Find where the given text appears and provide that cell's center as (x, y) coordinate. 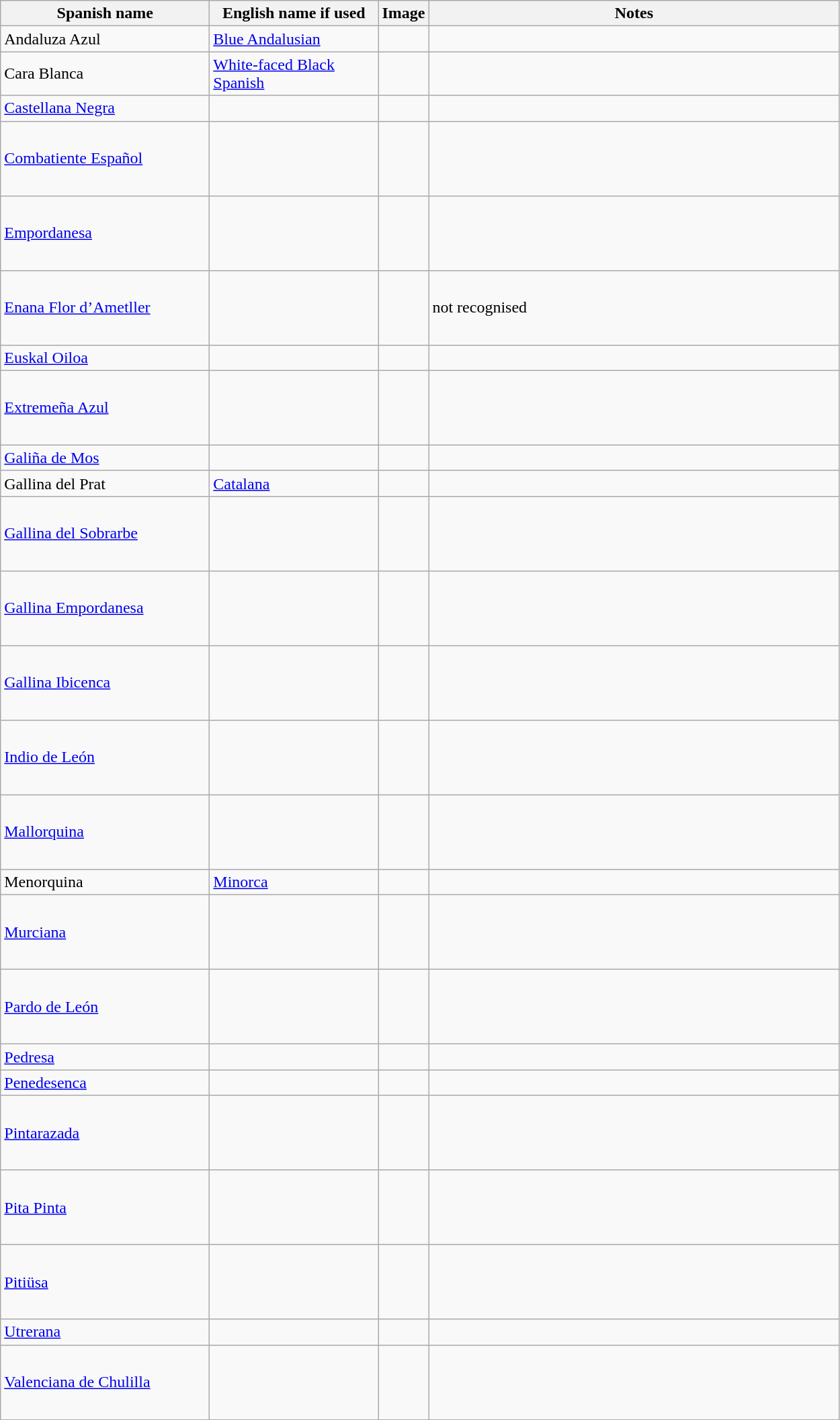
Enana Flor d’Ametller (105, 308)
Spanish name (105, 13)
Minorca (294, 882)
Catalana (294, 483)
Mallorquina (105, 832)
Gallina del Sobrarbe (105, 534)
Castellana Negra (105, 108)
Gallina Empordanesa (105, 608)
Galiña de Mos (105, 458)
Blue Andalusian (294, 39)
Notes (634, 13)
English name if used (294, 13)
Pita Pinta (105, 1207)
Empordanesa (105, 233)
Gallina Ibicenca (105, 683)
Valenciana de Chulilla (105, 1382)
Extremeña Azul (105, 407)
White-faced Black Spanish (294, 74)
Menorquina (105, 882)
Penedesenca (105, 1083)
Andaluza Azul (105, 39)
Utrerana (105, 1332)
Pitiüsa (105, 1282)
Image (403, 13)
Murciana (105, 933)
Combatiente Español (105, 159)
Cara Blanca (105, 74)
not recognised (634, 308)
Pedresa (105, 1057)
Indio de León (105, 758)
Pardo de León (105, 1007)
Pintarazada (105, 1133)
Euskal Oiloa (105, 358)
Gallina del Prat (105, 483)
